Output the (X, Y) coordinate of the center of the cell containing the given text.  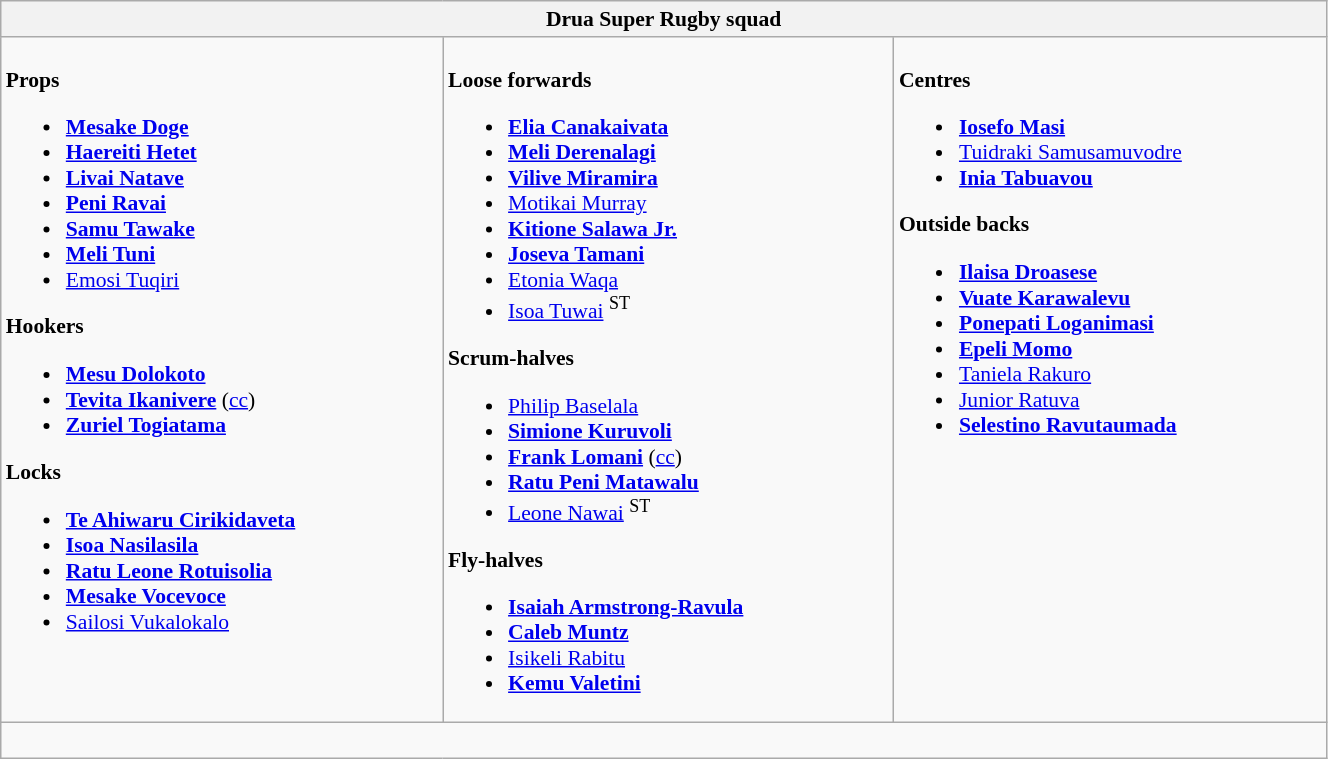
Drua Super Rugby squad (664, 19)
